Detect which cell encompasses the target text, then output its (x, y) center coordinate. 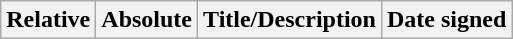
Date signed (446, 20)
Relative (48, 20)
Title/Description (290, 20)
Absolute (147, 20)
